Detect which cell encompasses the target text, then output its [x, y] center coordinate. 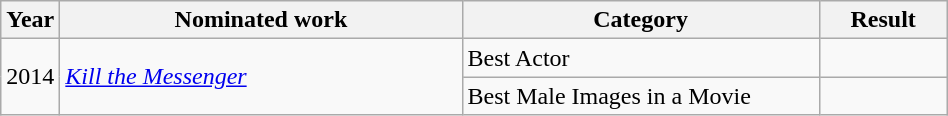
Result [883, 20]
Best Male Images in a Movie [640, 96]
Year [30, 20]
Kill the Messenger [261, 77]
Nominated work [261, 20]
2014 [30, 77]
Category [640, 20]
Best Actor [640, 58]
